Locate the cell with the specified text and output its (x, y) center coordinate. 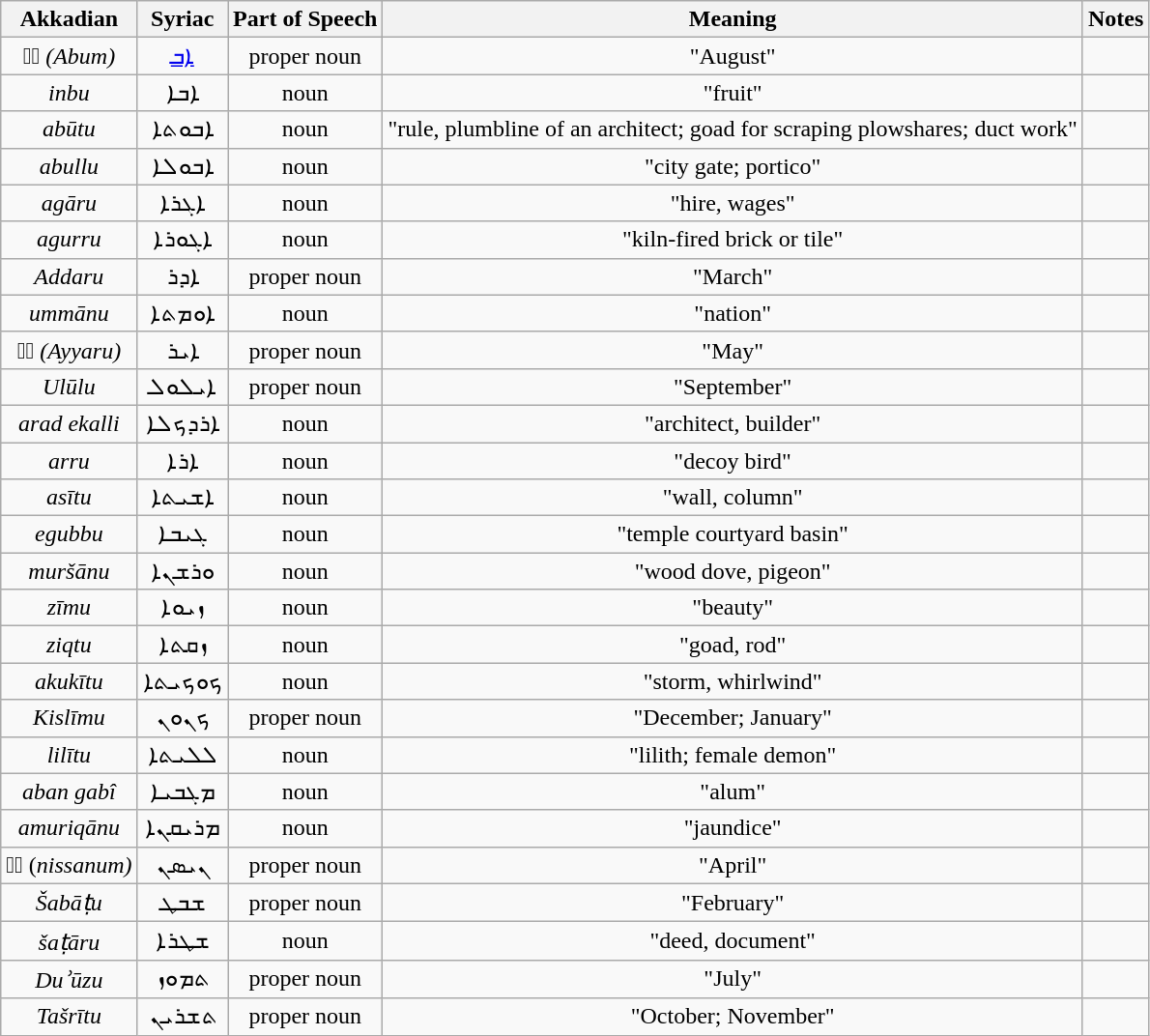
ܐܕܪ (183, 276)
"temple courtyard basin" (733, 534)
"May" (733, 350)
Šabāṭu (70, 903)
aban gabî (70, 791)
ܟܘܟܝܬܐ (183, 681)
inbu (70, 93)
ܐܒܘܠܐ (183, 166)
ܘܪܫܢܐ (183, 571)
ܐܒ (183, 56)
abullu (70, 166)
"October; November" (733, 1017)
"wall, column" (733, 498)
Akkadian (70, 19)
šaṭāru (70, 941)
Addaru (70, 276)
"deed, document" (733, 941)
ܐܪܕܟܠܐ (183, 423)
agāru (70, 203)
ܐܒܐ (183, 93)
"kiln-fired brick or tile" (733, 240)
ܐܓܘܪܐ (183, 240)
Kislīmu (70, 718)
ܓܝܒܐ (183, 534)
ziqtu (70, 645)
"hire, wages" (733, 203)
Syriac (183, 19)
"goad, rod" (733, 645)
ܐܝܠܘܠ (183, 387)
"rule, plumbline of an architect; goad for scraping plowshares; duct work" (733, 129)
ܠܠܝܬܐ (183, 755)
lilītu (70, 755)
"beauty" (733, 608)
zīmu (70, 608)
abūtu (70, 129)
"February" (733, 903)
ܫܒܛ (183, 903)
amuriqānu (70, 828)
"decoy bird" (733, 461)
ܢܝܣܢ (183, 865)
ummānu (70, 313)
ܙܩܬܐ (183, 645)
𒌚𒉈 (Abum) (70, 56)
ܬܡܘܙ (183, 979)
ܐܘܡܬܐ (183, 313)
"nation" (733, 313)
ܟܢܘܢ (183, 718)
"lilith; female demon" (733, 755)
"city gate; portico" (733, 166)
𒌚𒁇 (nissanum) (70, 865)
"April" (733, 865)
Tašrītu (70, 1017)
ܐܓܪܐ (183, 203)
ܡܪܝܩܢܐ (183, 828)
"jaundice" (733, 828)
"September" (733, 387)
egubbu (70, 534)
Meaning (733, 19)
ܡܓܒܝܐ (183, 791)
ܐܝܪ (183, 350)
"March" (733, 276)
akukītu (70, 681)
"December; January" (733, 718)
"wood dove, pigeon" (733, 571)
Ulūlu (70, 387)
muršānu (70, 571)
arru (70, 461)
"July" (733, 979)
ܐܫܝܬܐ (183, 498)
arad ekalli (70, 423)
ܙܝܘܐ (183, 608)
ܬܫܪܝܢ (183, 1017)
ܐܒܘܬܐ (183, 129)
ܫܛܪܐ (183, 941)
"storm, whirlwind" (733, 681)
Duʾūzu (70, 979)
"alum" (733, 791)
"August" (733, 56)
ܐܪܐ (183, 461)
𒌚𒄞 (Ayyaru) (70, 350)
Part of Speech (305, 19)
"architect, builder" (733, 423)
asītu (70, 498)
Notes (1115, 19)
"fruit" (733, 93)
agurru (70, 240)
